Return [x, y] of the center of cell containing provided text 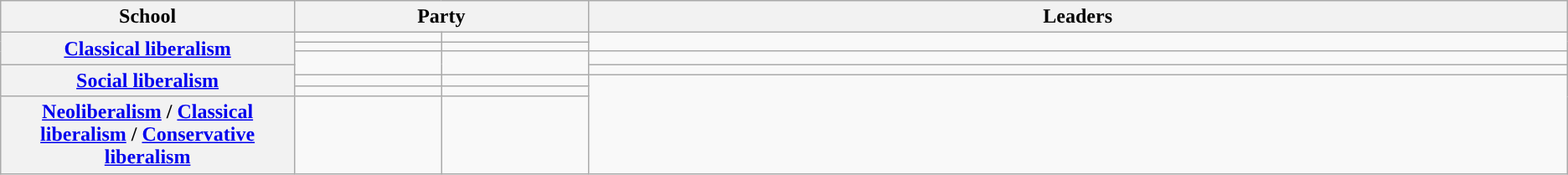
Social liberalism [147, 80]
Leaders [1077, 17]
Neoliberalism / Classical liberalism / Conservative liberalism [147, 135]
Party [441, 17]
School [147, 17]
Classical liberalism [147, 49]
